Search for the cell housing the specified text and yield its (x, y) center coordinate. 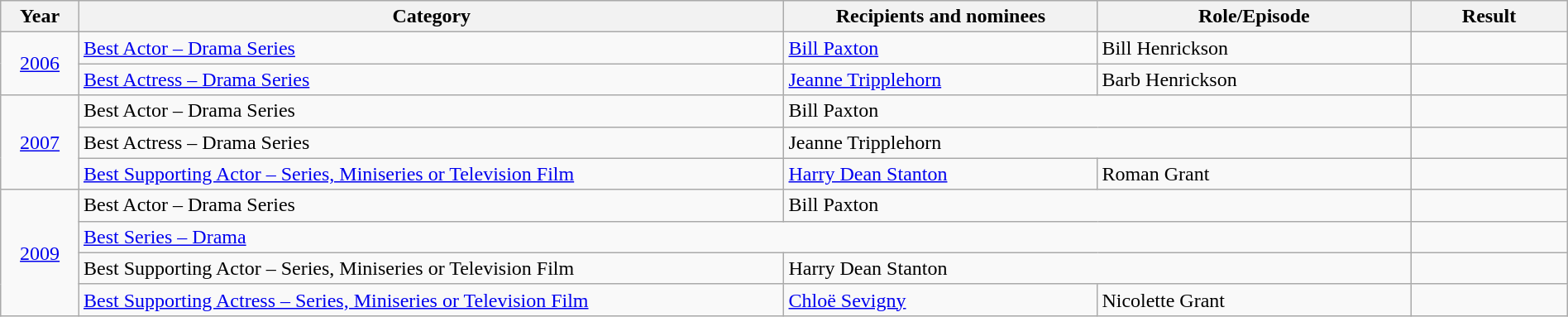
Category (432, 17)
Chloë Sevigny (941, 300)
2006 (40, 64)
Best Supporting Actress – Series, Miniseries or Television Film (432, 300)
Best Series – Drama (744, 237)
Result (1489, 17)
2007 (40, 142)
Barb Henrickson (1254, 79)
Bill Henrickson (1254, 48)
Year (40, 17)
Recipients and nominees (941, 17)
Roman Grant (1254, 174)
Nicolette Grant (1254, 300)
Role/Episode (1254, 17)
2009 (40, 252)
